Locate the cell with the specified text and output its [X, Y] center coordinate. 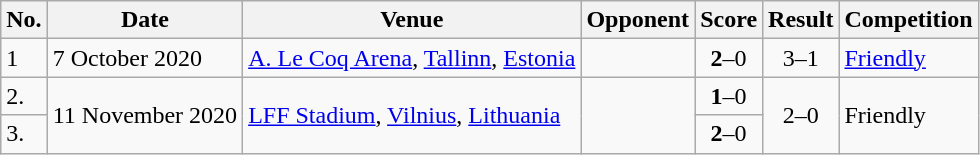
7 October 2020 [144, 58]
Score [729, 20]
Date [144, 20]
1 [24, 58]
Result [801, 20]
A. Le Coq Arena, Tallinn, Estonia [412, 58]
3–1 [801, 58]
Venue [412, 20]
1–0 [729, 96]
Opponent [638, 20]
LFF Stadium, Vilnius, Lithuania [412, 115]
3. [24, 134]
2. [24, 96]
11 November 2020 [144, 115]
No. [24, 20]
Competition [908, 20]
